Search for the cell housing the specified text and yield its (x, y) center coordinate. 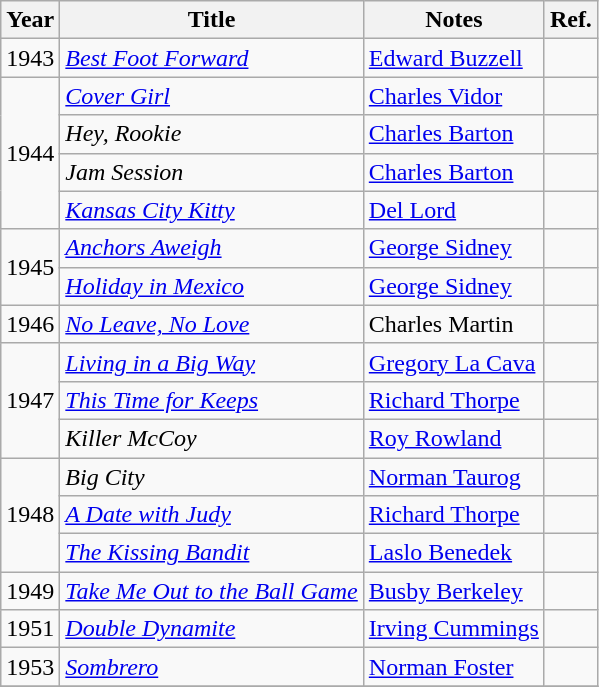
Del Lord (454, 210)
Double Dynamite (212, 629)
Charles Vidor (454, 96)
Edward Buzzell (454, 58)
Best Foot Forward (212, 58)
Title (212, 20)
No Leave, No Love (212, 324)
Anchors Aweigh (212, 248)
Take Me Out to the Ball Game (212, 591)
Laslo Benedek (454, 553)
Gregory La Cava (454, 362)
Cover Girl (212, 96)
Busby Berkeley (454, 591)
Ref. (570, 20)
Living in a Big Way (212, 362)
Big City (212, 477)
1944 (30, 153)
1943 (30, 58)
Irving Cummings (454, 629)
Hey, Rookie (212, 134)
Kansas City Kitty (212, 210)
1946 (30, 324)
Norman Foster (454, 667)
1948 (30, 515)
The Kissing Bandit (212, 553)
Charles Martin (454, 324)
Killer McCoy (212, 438)
1945 (30, 267)
Year (30, 20)
Holiday in Mexico (212, 286)
1953 (30, 667)
1949 (30, 591)
1947 (30, 400)
Notes (454, 20)
Sombrero (212, 667)
A Date with Judy (212, 515)
This Time for Keeps (212, 400)
Jam Session (212, 172)
1951 (30, 629)
Roy Rowland (454, 438)
Norman Taurog (454, 477)
